Extract the [x, y] coordinate from the center of the cell holding the provided text.  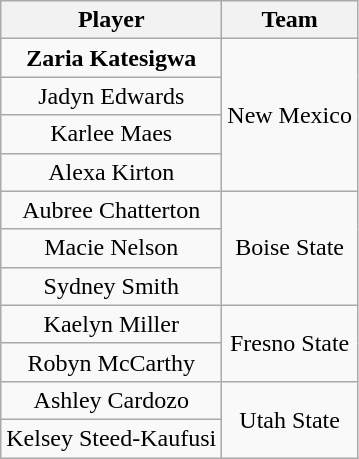
Karlee Maes [112, 134]
Robyn McCarthy [112, 362]
Alexa Kirton [112, 172]
Aubree Chatterton [112, 210]
New Mexico [290, 115]
Utah State [290, 419]
Zaria Katesigwa [112, 58]
Player [112, 20]
Boise State [290, 248]
Ashley Cardozo [112, 400]
Jadyn Edwards [112, 96]
Fresno State [290, 343]
Team [290, 20]
Sydney Smith [112, 286]
Macie Nelson [112, 248]
Kaelyn Miller [112, 324]
Kelsey Steed-Kaufusi [112, 438]
